Scan for the cell matching the given text and deliver its (X, Y) coordinate at center. 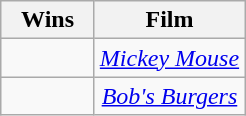
Mickey Mouse (169, 58)
Film (169, 20)
Wins (48, 20)
Bob's Burgers (169, 96)
